Search for the cell housing the specified text and yield its (x, y) center coordinate. 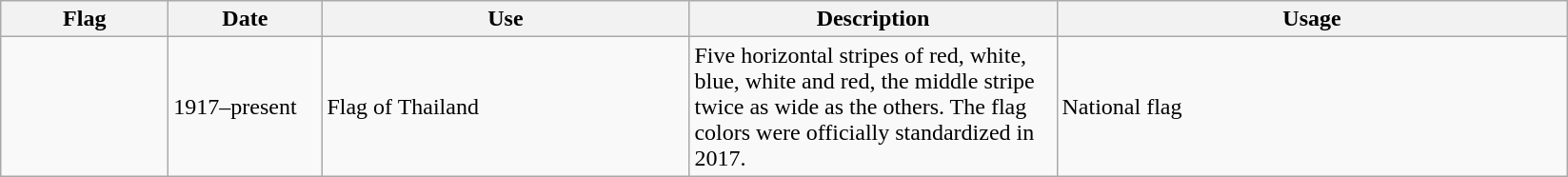
Usage (1312, 19)
Description (873, 19)
National flag (1312, 107)
Flag (85, 19)
Use (506, 19)
1917–present (246, 107)
Flag of Thailand (506, 107)
Date (246, 19)
